Search for the cell housing the specified text and yield its [X, Y] center coordinate. 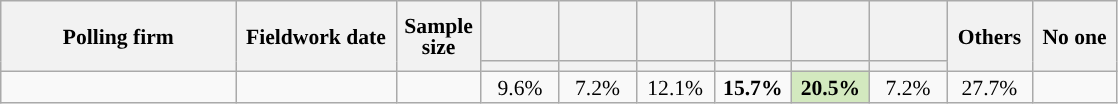
Sample size [438, 36]
15.7% [753, 86]
27.7% [990, 86]
Polling firm [118, 36]
9.6% [520, 86]
20.5% [831, 86]
Fieldwork date [316, 36]
No one [1074, 36]
12.1% [675, 86]
Others [990, 36]
